Pinpoint the cell where the given text exists, returning its [X, Y] midpoint coordinate. 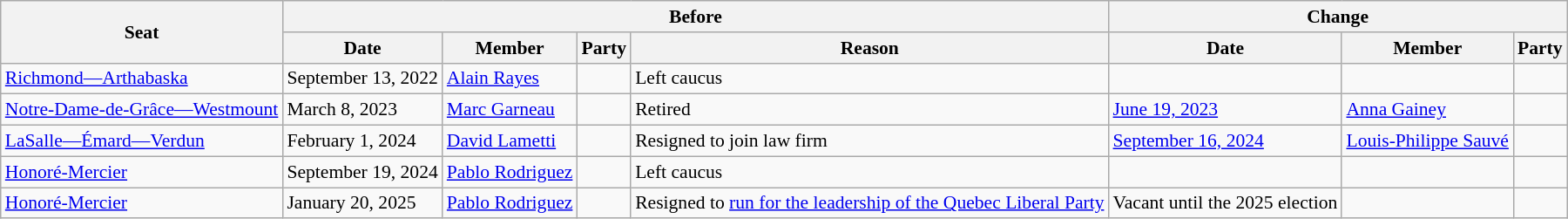
Vacant until the 2025 election [1226, 203]
Richmond—Arthabaska [142, 79]
September 16, 2024 [1226, 141]
Retired [869, 110]
Before [695, 17]
Anna Gainey [1427, 110]
Reason [869, 48]
Seat [142, 31]
Marc Garneau [510, 110]
LaSalle—Émard—Verdun [142, 141]
Change [1338, 17]
September 13, 2022 [362, 79]
David Lametti [510, 141]
Louis-Philippe Sauvé [1427, 141]
Alain Rayes [510, 79]
September 19, 2024 [362, 172]
Resigned to join law firm [869, 141]
February 1, 2024 [362, 141]
Resigned to run for the leadership of the Quebec Liberal Party [869, 203]
June 19, 2023 [1226, 110]
March 8, 2023 [362, 110]
Notre-Dame-de-Grâce—Westmount [142, 110]
January 20, 2025 [362, 203]
